Identify which cell holds the provided text, then report its [x, y] central coordinate. 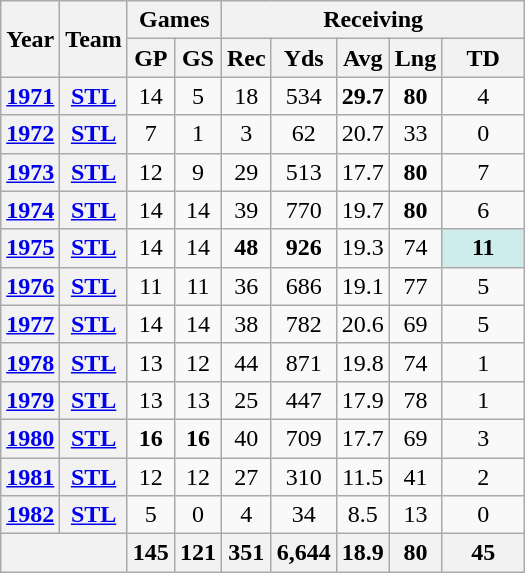
25 [246, 400]
1975 [30, 248]
Receiving [372, 20]
18 [246, 96]
Rec [246, 58]
2 [484, 477]
1972 [30, 134]
1971 [30, 96]
19.7 [362, 210]
1982 [30, 515]
18.9 [362, 553]
20.6 [362, 324]
Yds [304, 58]
6 [484, 210]
1973 [30, 172]
121 [198, 553]
40 [246, 438]
351 [246, 553]
29 [246, 172]
78 [415, 400]
62 [304, 134]
39 [246, 210]
1979 [30, 400]
447 [304, 400]
1980 [30, 438]
1981 [30, 477]
Team [94, 39]
TD [484, 58]
686 [304, 286]
9 [198, 172]
11.5 [362, 477]
1978 [30, 362]
27 [246, 477]
1974 [30, 210]
19.3 [362, 248]
33 [415, 134]
17.9 [362, 400]
871 [304, 362]
8.5 [362, 515]
1977 [30, 324]
709 [304, 438]
770 [304, 210]
Games [174, 20]
20.7 [362, 134]
GP [150, 58]
534 [304, 96]
19.8 [362, 362]
19.1 [362, 286]
36 [246, 286]
44 [246, 362]
145 [150, 553]
Lng [415, 58]
34 [304, 515]
GS [198, 58]
48 [246, 248]
782 [304, 324]
Year [30, 39]
310 [304, 477]
38 [246, 324]
77 [415, 286]
926 [304, 248]
1976 [30, 286]
6,644 [304, 553]
45 [484, 553]
513 [304, 172]
Avg [362, 58]
41 [415, 477]
29.7 [362, 96]
